Return [x, y] of the center of cell containing provided text 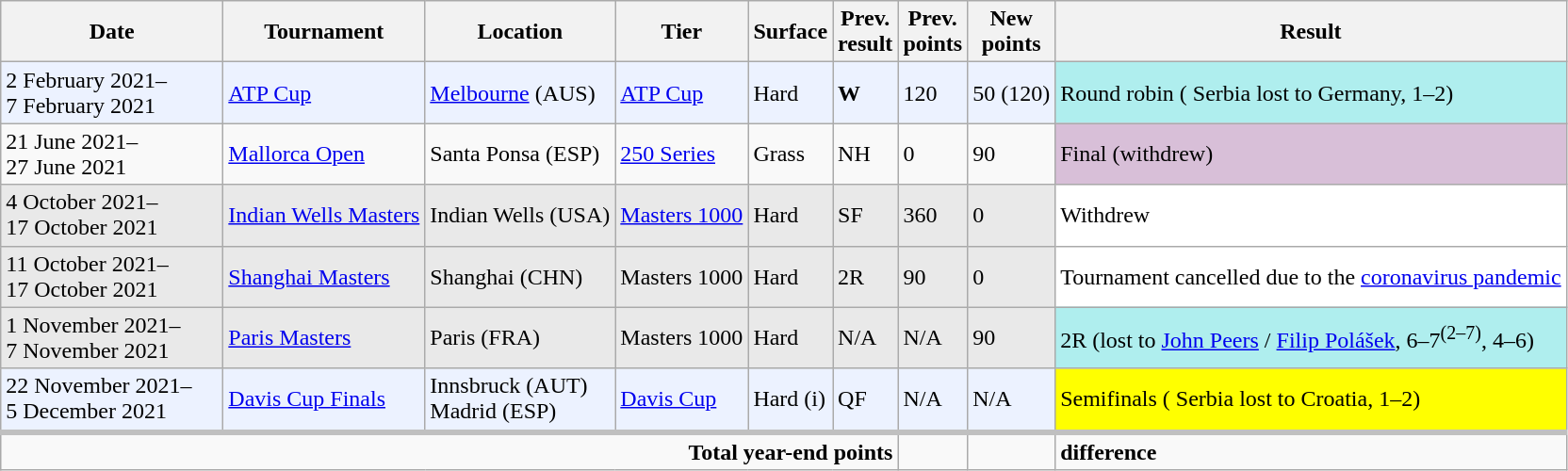
Tournament cancelled due to the coronavirus pandemic [1312, 277]
2R (lost to John Peers / Filip Polášek, 6–7(2–7), 4–6) [1312, 337]
250 Series [682, 154]
Hard (i) [791, 399]
1 November 2021–7 November 2021 [112, 337]
W [865, 92]
Round robin ( Serbia lost to Germany, 1–2) [1312, 92]
22 November 2021–5 December 2021 [112, 399]
Prev.points [933, 32]
Newpoints [1012, 32]
Prev.result [865, 32]
120 [933, 92]
50 (120) [1012, 92]
Tier [682, 32]
QF [865, 399]
Tournament [324, 32]
Innsbruck (AUT)Madrid (ESP) [520, 399]
4 October 2021–17 October 2021 [112, 215]
Shanghai Masters [324, 277]
Melbourne (AUS) [520, 92]
Indian Wells (USA) [520, 215]
360 [933, 215]
difference [1312, 450]
Paris (FRA) [520, 337]
NH [865, 154]
Withdrew [1312, 215]
Surface [791, 32]
11 October 2021–17 October 2021 [112, 277]
Mallorca Open [324, 154]
Shanghai (CHN) [520, 277]
Total year-end points [449, 450]
Grass [791, 154]
Location [520, 32]
Davis Cup [682, 399]
Date [112, 32]
Santa Ponsa (ESP) [520, 154]
Semifinals ( Serbia lost to Croatia, 1–2) [1312, 399]
Paris Masters [324, 337]
2 February 2021–7 February 2021 [112, 92]
Davis Cup Finals [324, 399]
SF [865, 215]
Final (withdrew) [1312, 154]
Indian Wells Masters [324, 215]
21 June 2021–27 June 2021 [112, 154]
Result [1312, 32]
2R [865, 277]
